Locate the cell with the specified text and output its (X, Y) center coordinate. 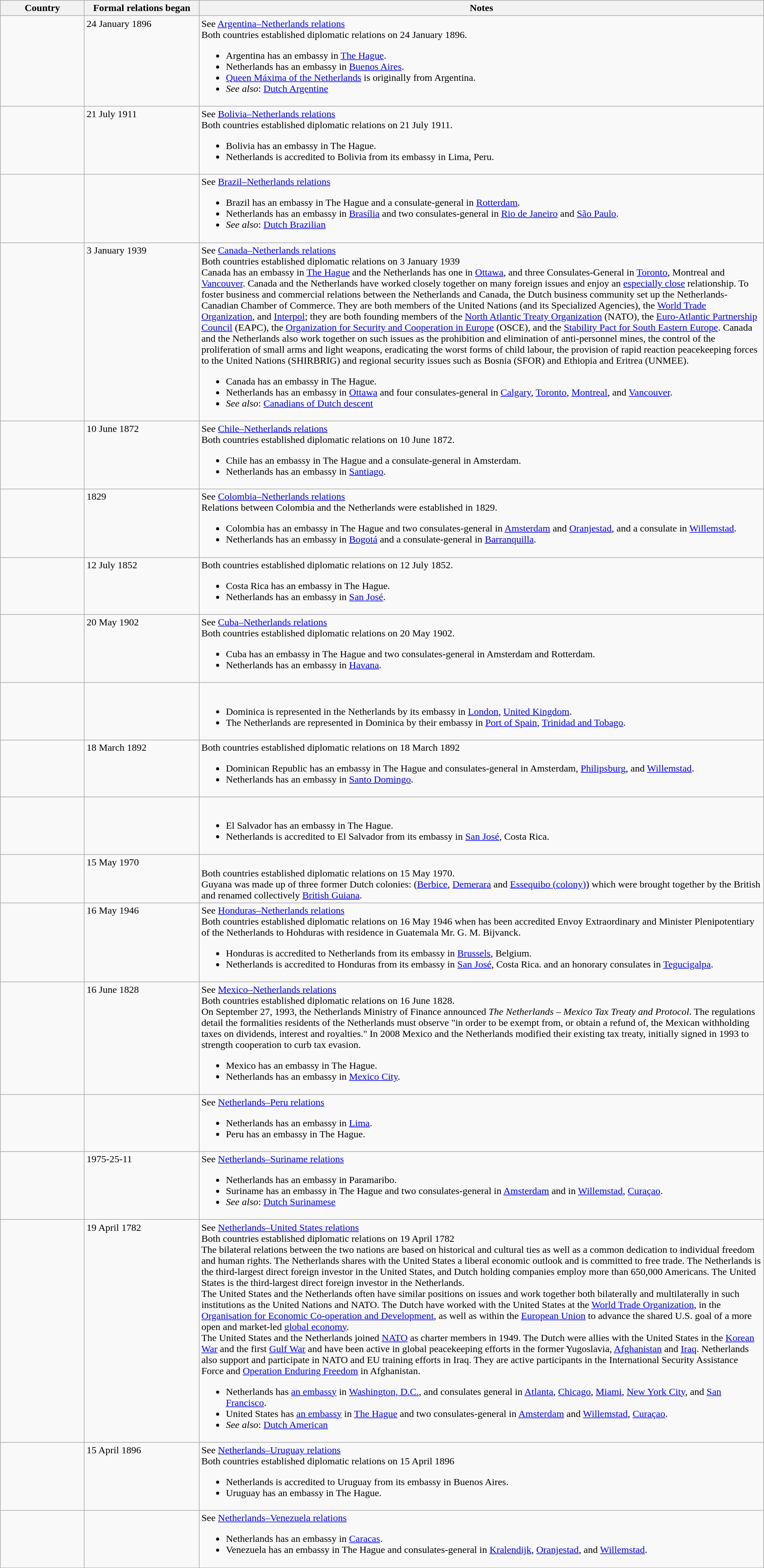
12 July 1852 (142, 586)
Formal relations began (142, 8)
19 April 1782 (142, 1331)
Notes (482, 8)
1829 (142, 523)
24 January 1896 (142, 61)
15 May 1970 (142, 879)
10 June 1872 (142, 455)
Country (42, 8)
20 May 1902 (142, 648)
El Salvador has an embassy in The Hague.Netherlands is accredited to El Salvador from its embassy in San José, Costa Rica. (482, 825)
21 July 1911 (142, 140)
18 March 1892 (142, 768)
3 January 1939 (142, 331)
1975-25-11 (142, 1185)
Both countries established diplomatic relations on 12 July 1852.Costa Rica has an embassy in The Hague.Netherlands has an embassy in San José. (482, 586)
See Netherlands–Peru relationsNetherlands has an embassy in Lima.Peru has an embassy in The Hague. (482, 1123)
16 June 1828 (142, 1039)
16 May 1946 (142, 943)
15 April 1896 (142, 1476)
